Pinpoint the cell where the given text exists, returning its (x, y) midpoint coordinate. 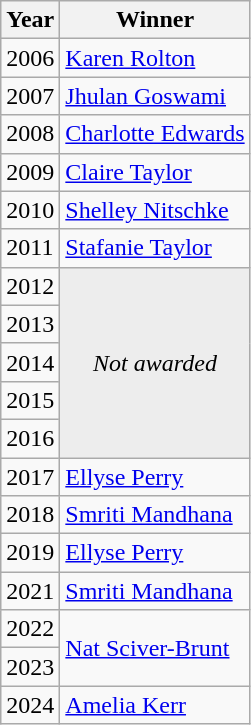
2012 (30, 286)
Year (30, 20)
2018 (30, 515)
2013 (30, 324)
2010 (30, 210)
2024 (30, 705)
Not awarded (155, 362)
2021 (30, 591)
Amelia Kerr (155, 705)
2015 (30, 400)
2006 (30, 58)
2007 (30, 96)
2023 (30, 667)
Stafanie Taylor (155, 248)
Shelley Nitschke (155, 210)
Karen Rolton (155, 58)
2011 (30, 248)
2008 (30, 134)
Charlotte Edwards (155, 134)
Nat Sciver-Brunt (155, 648)
2014 (30, 362)
2016 (30, 438)
2017 (30, 477)
Jhulan Goswami (155, 96)
2019 (30, 553)
2009 (30, 172)
2022 (30, 629)
Claire Taylor (155, 172)
Winner (155, 20)
